Pinpoint the cell where the given text exists, returning its [X, Y] midpoint coordinate. 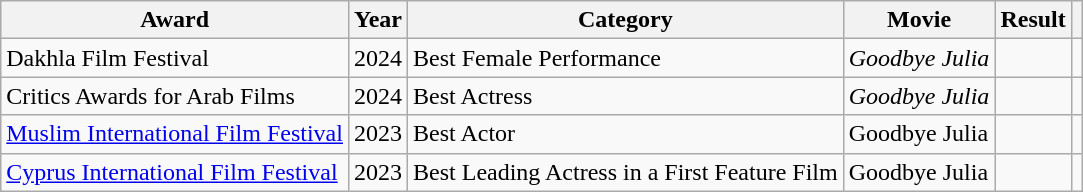
Result [1033, 20]
Cyprus International Film Festival [175, 172]
Dakhla Film Festival [175, 58]
Category [626, 20]
Muslim International Film Festival [175, 134]
Best Actor [626, 134]
Critics Awards for Arab Films [175, 96]
Award [175, 20]
Best Actress [626, 96]
Best Female Performance [626, 58]
Year [378, 20]
Movie [919, 20]
Best Leading Actress in a First Feature Film [626, 172]
